Extract the [X, Y] coordinate from the center of the cell holding the provided text.  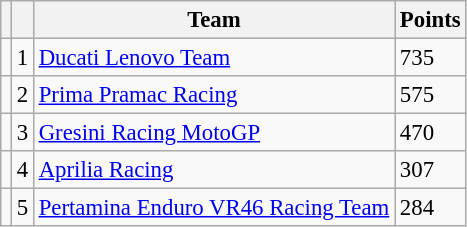
1 [22, 58]
Aprilia Racing [214, 170]
575 [430, 95]
Points [430, 20]
307 [430, 170]
Prima Pramac Racing [214, 95]
3 [22, 133]
735 [430, 58]
2 [22, 95]
470 [430, 133]
284 [430, 208]
5 [22, 208]
4 [22, 170]
Gresini Racing MotoGP [214, 133]
Pertamina Enduro VR46 Racing Team [214, 208]
Ducati Lenovo Team [214, 58]
Team [214, 20]
